Capture the cell that displays the provided text and extract its (x, y) central coordinate. 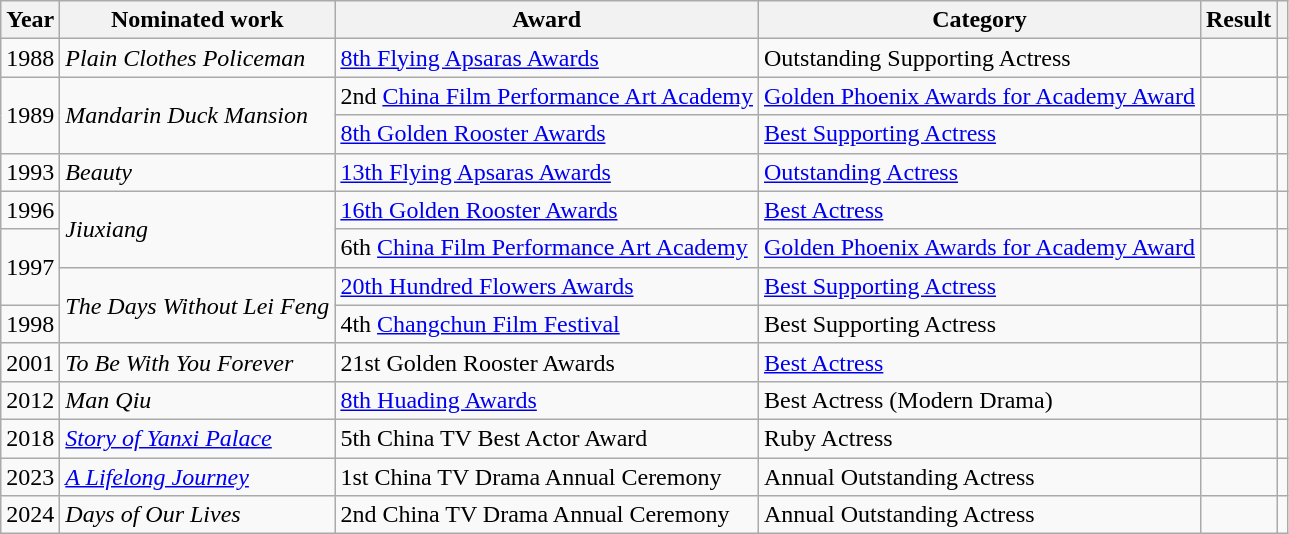
Jiuxiang (198, 229)
2nd China Film Performance Art Academy (547, 96)
A Lifelong Journey (198, 477)
Outstanding Actress (980, 172)
2018 (30, 438)
Category (980, 20)
1988 (30, 58)
1998 (30, 324)
8th Huading Awards (547, 400)
8th Flying Apsaras Awards (547, 58)
Award (547, 20)
Year (30, 20)
2024 (30, 515)
13th Flying Apsaras Awards (547, 172)
8th Golden Rooster Awards (547, 134)
Story of Yanxi Palace (198, 438)
21st Golden Rooster Awards (547, 362)
Result (1238, 20)
1997 (30, 267)
The Days Without Lei Feng (198, 305)
Outstanding Supporting Actress (980, 58)
5th China TV Best Actor Award (547, 438)
1993 (30, 172)
Man Qiu (198, 400)
6th China Film Performance Art Academy (547, 248)
Ruby Actress (980, 438)
Best Actress (Modern Drama) (980, 400)
Mandarin Duck Mansion (198, 115)
20th Hundred Flowers Awards (547, 286)
Nominated work (198, 20)
2023 (30, 477)
Beauty (198, 172)
1st China TV Drama Annual Ceremony (547, 477)
4th Changchun Film Festival (547, 324)
1996 (30, 210)
To Be With You Forever (198, 362)
2012 (30, 400)
2001 (30, 362)
Days of Our Lives (198, 515)
1989 (30, 115)
2nd China TV Drama Annual Ceremony (547, 515)
16th Golden Rooster Awards (547, 210)
Plain Clothes Policeman (198, 58)
